Scan for the cell matching the given text and deliver its (x, y) coordinate at center. 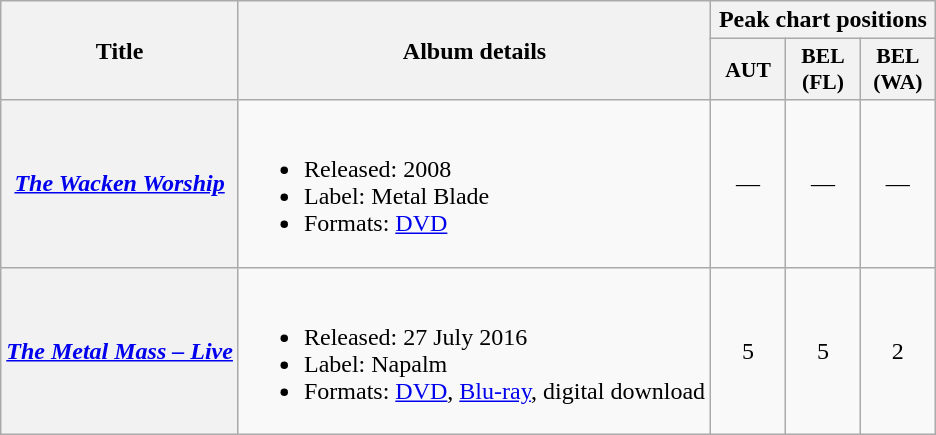
Title (120, 50)
AUT (748, 70)
The Metal Mass – Live (120, 350)
Peak chart positions (824, 20)
The Wacken Worship (120, 184)
BEL(FL) (824, 70)
Released: 2008Label: Metal BladeFormats: DVD (474, 184)
BEL(WA) (898, 70)
Album details (474, 50)
2 (898, 350)
Released: 27 July 2016Label: NapalmFormats: DVD, Blu-ray, digital download (474, 350)
